Detect which cell encompasses the target text, then output its [x, y] center coordinate. 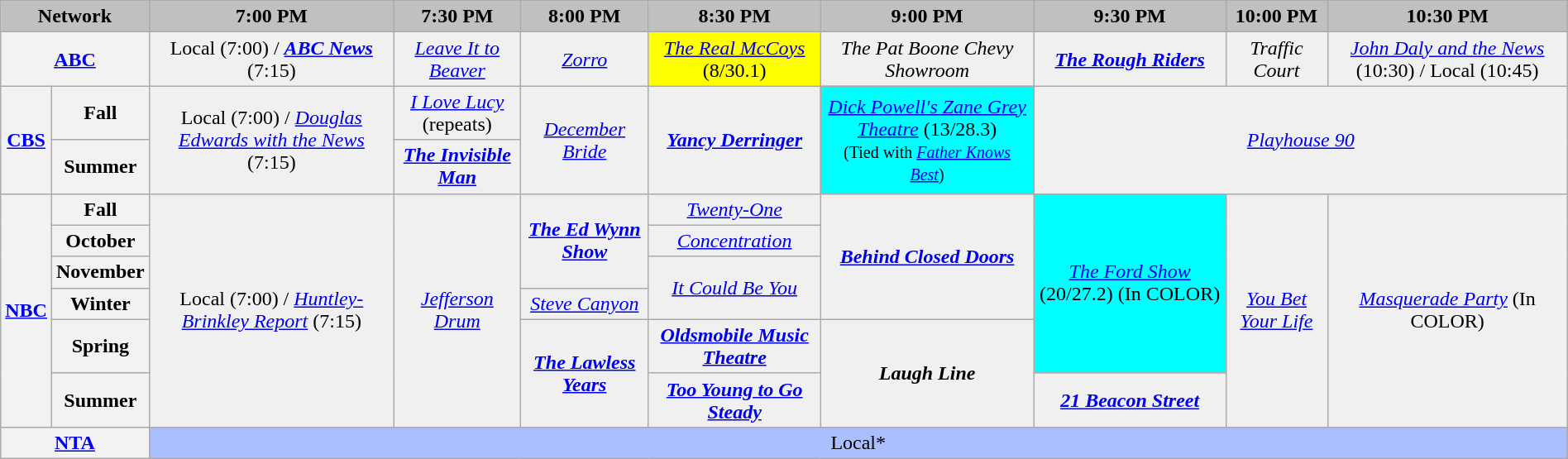
The Ford Show (20/27.2) (In COLOR) [1130, 283]
Masquerade Party (In COLOR) [1447, 310]
Spring [100, 346]
November [100, 272]
Concentration [734, 241]
It Could Be You [734, 288]
Network [74, 17]
Twenty-One [734, 209]
Steve Canyon [584, 304]
Leave It to Beaver [457, 60]
NBC [26, 310]
Winter [100, 304]
Playhouse 90 [1300, 140]
The Lawless Years [584, 373]
9:30 PM [1130, 17]
Oldsmobile Music Theatre [734, 346]
You Bet Your Life [1277, 310]
October [100, 241]
9:00 PM [927, 17]
Jefferson Drum [457, 310]
NTA [74, 442]
Yancy Derringer [734, 140]
7:00 PM [271, 17]
Local* [858, 442]
CBS [26, 140]
Laugh Line [927, 373]
Behind Closed Doors [927, 256]
Zorro [584, 60]
10:30 PM [1447, 17]
The Invisible Man [457, 167]
John Daly and the News (10:30) / Local (10:45) [1447, 60]
Traffic Court [1277, 60]
Too Young to Go Steady [734, 400]
The Pat Boone Chevy Showroom [927, 60]
The Ed Wynn Show [584, 241]
8:00 PM [584, 17]
ABC [74, 60]
The Real McCoys (8/30.1) [734, 60]
21 Beacon Street [1130, 400]
The Rough Riders [1130, 60]
8:30 PM [734, 17]
Local (7:00) / Douglas Edwards with the News (7:15) [271, 140]
Local (7:00) / Huntley-Brinkley Report (7:15) [271, 310]
I Love Lucy (repeats) [457, 112]
Local (7:00) / ABC News (7:15) [271, 60]
10:00 PM [1277, 17]
Dick Powell's Zane Grey Theatre (13/28.3)(Tied with Father Knows Best) [927, 140]
December Bride [584, 140]
7:30 PM [457, 17]
